Identify which cell holds the provided text, then report its [x, y] central coordinate. 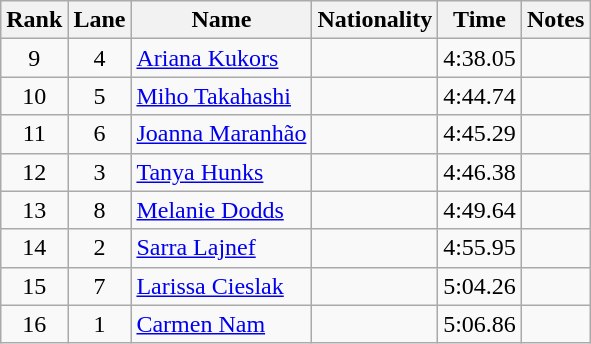
6 [100, 134]
4:44.74 [480, 96]
8 [100, 210]
Nationality [375, 20]
5:04.26 [480, 286]
Time [480, 20]
Sarra Lajnef [222, 248]
Notes [555, 20]
Joanna Maranhão [222, 134]
9 [34, 58]
4:49.64 [480, 210]
4 [100, 58]
Name [222, 20]
10 [34, 96]
11 [34, 134]
Ariana Kukors [222, 58]
7 [100, 286]
5:06.86 [480, 324]
1 [100, 324]
Rank [34, 20]
Lane [100, 20]
12 [34, 172]
14 [34, 248]
Melanie Dodds [222, 210]
Larissa Cieslak [222, 286]
15 [34, 286]
5 [100, 96]
4:46.38 [480, 172]
Tanya Hunks [222, 172]
Miho Takahashi [222, 96]
16 [34, 324]
2 [100, 248]
13 [34, 210]
4:38.05 [480, 58]
4:55.95 [480, 248]
4:45.29 [480, 134]
3 [100, 172]
Carmen Nam [222, 324]
